From the cell containing the given text, extract its center point as [X, Y] coordinate. 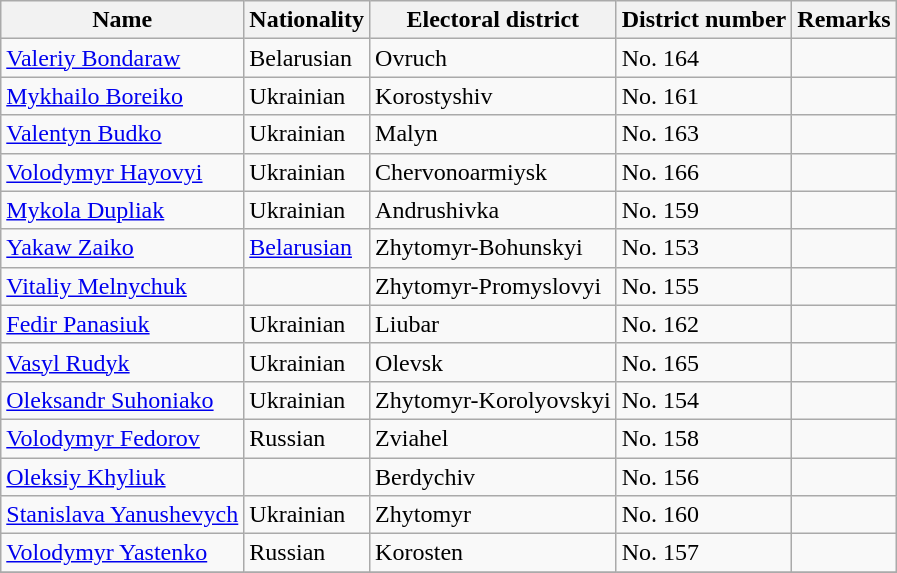
Stanislava Yanushevych [122, 515]
Korostyshiv [494, 96]
No. 156 [704, 477]
Zhytomyr-Korolyovskyi [494, 400]
Electoral district [494, 20]
No. 165 [704, 362]
Nationality [307, 20]
Oleksiy Khyliuk [122, 477]
No. 157 [704, 553]
Zhytomyr-Bohunskyi [494, 248]
Yakaw Zaiko [122, 248]
Oleksandr Suhoniako [122, 400]
Ovruch [494, 58]
Fedir Panasiuk [122, 324]
Zhytomyr [494, 515]
Korosten [494, 553]
No. 160 [704, 515]
Name [122, 20]
Remarks [844, 20]
Volodymyr Yastenko [122, 553]
Berdychiv [494, 477]
Mykola Dupliak [122, 210]
Volodymyr Hayovyi [122, 172]
No. 162 [704, 324]
No. 166 [704, 172]
Zhytomyr-Promyslovyi [494, 286]
No. 161 [704, 96]
No. 158 [704, 438]
Vitaliy Melnychuk [122, 286]
No. 154 [704, 400]
Mykhailo Boreiko [122, 96]
Vasyl Rudyk [122, 362]
Malyn [494, 134]
Valentyn Budko [122, 134]
No. 153 [704, 248]
Liubar [494, 324]
No. 159 [704, 210]
Chervonoarmiysk [494, 172]
Andrushivka [494, 210]
No. 155 [704, 286]
Volodymyr Fedorov [122, 438]
Olevsk [494, 362]
Zviahel [494, 438]
No. 163 [704, 134]
No. 164 [704, 58]
District number [704, 20]
Valeriy Bondaraw [122, 58]
